From the cell containing the given text, extract its center point as [X, Y] coordinate. 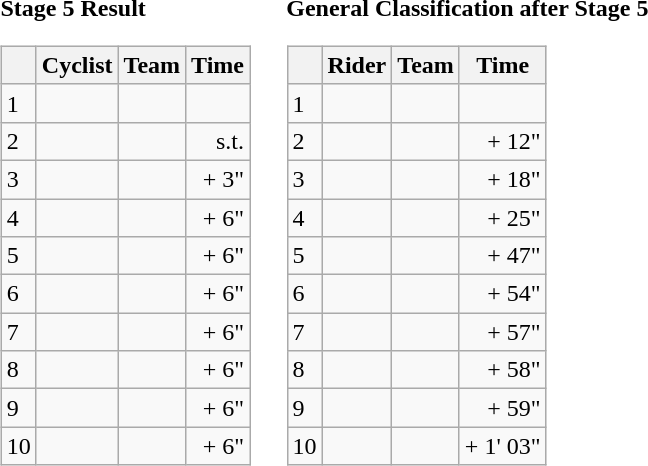
Rider [357, 65]
+ 1' 03" [502, 446]
+ 58" [502, 370]
s.t. [218, 141]
+ 25" [502, 217]
+ 3" [218, 179]
+ 59" [502, 408]
+ 54" [502, 294]
+ 18" [502, 179]
Cyclist [77, 65]
+ 57" [502, 332]
+ 12" [502, 141]
+ 47" [502, 256]
